Pinpoint the cell where the given text exists, returning its [X, Y] midpoint coordinate. 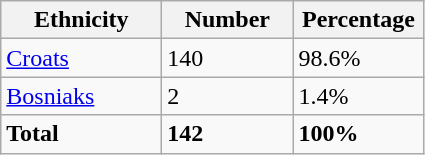
98.6% [358, 58]
2 [228, 96]
Number [228, 20]
Bosniaks [82, 96]
Total [82, 134]
Croats [82, 58]
1.4% [358, 96]
140 [228, 58]
Percentage [358, 20]
100% [358, 134]
142 [228, 134]
Ethnicity [82, 20]
